From the cell containing the given text, extract its center point as (X, Y) coordinate. 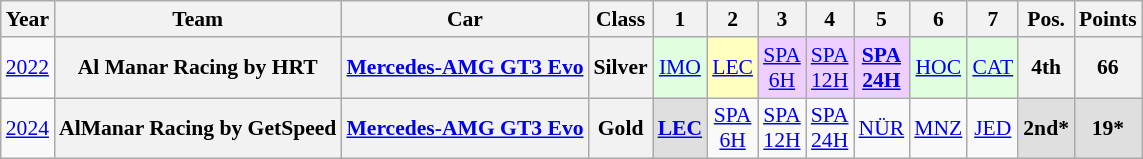
66 (1108, 68)
Car (464, 19)
2024 (28, 128)
JED (992, 128)
2nd* (1046, 128)
NÜR (882, 128)
Silver (621, 68)
AlManar Racing by GetSpeed (198, 128)
Class (621, 19)
1 (680, 19)
2 (732, 19)
Gold (621, 128)
7 (992, 19)
19* (1108, 128)
Pos. (1046, 19)
5 (882, 19)
CAT (992, 68)
6 (938, 19)
Team (198, 19)
4th (1046, 68)
3 (782, 19)
Al Manar Racing by HRT (198, 68)
Year (28, 19)
MNZ (938, 128)
IMO (680, 68)
HOC (938, 68)
4 (830, 19)
2022 (28, 68)
Points (1108, 19)
